Identify which cell holds the provided text, then report its (x, y) central coordinate. 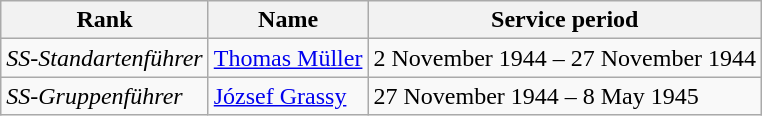
SS-Standartenführer (104, 58)
Thomas Müller (288, 58)
2 November 1944 – 27 November 1944 (565, 58)
Rank (104, 20)
József Grassy (288, 96)
SS-Gruppenführer (104, 96)
27 November 1944 – 8 May 1945 (565, 96)
Name (288, 20)
Service period (565, 20)
